Search for the cell housing the specified text and yield its (X, Y) center coordinate. 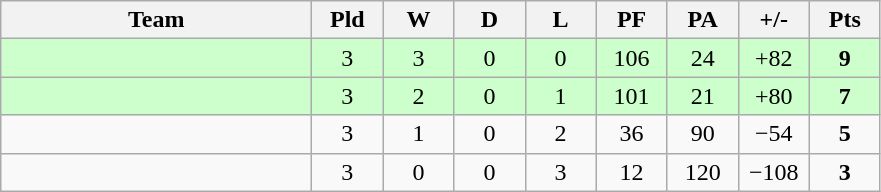
120 (702, 172)
PF (632, 20)
106 (632, 58)
21 (702, 96)
90 (702, 134)
−54 (774, 134)
Pts (844, 20)
12 (632, 172)
W (418, 20)
36 (632, 134)
Pld (348, 20)
Team (156, 20)
101 (632, 96)
+/- (774, 20)
L (560, 20)
+82 (774, 58)
−108 (774, 172)
9 (844, 58)
+80 (774, 96)
D (490, 20)
7 (844, 96)
24 (702, 58)
PA (702, 20)
5 (844, 134)
